Scan for the cell matching the given text and deliver its [X, Y] coordinate at center. 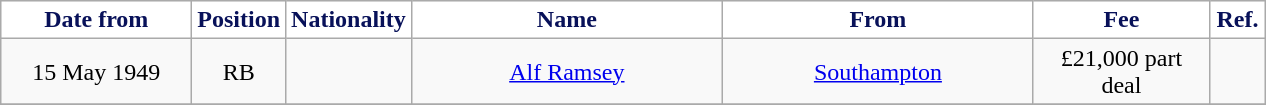
Fee [1121, 20]
Southampton [878, 72]
£21,000 part deal [1121, 72]
From [878, 20]
Date from [96, 20]
Position [239, 20]
RB [239, 72]
Ref. [1237, 20]
Nationality [349, 20]
15 May 1949 [96, 72]
Name [566, 20]
Alf Ramsey [566, 72]
